Search for the cell housing the specified text and yield its [X, Y] center coordinate. 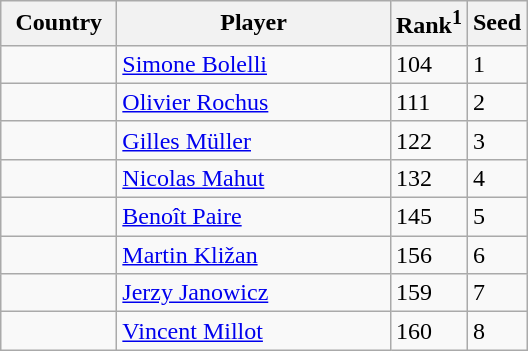
Martin Kližan [254, 255]
5 [496, 217]
Seed [496, 24]
132 [428, 178]
122 [428, 140]
159 [428, 293]
2 [496, 102]
6 [496, 255]
Simone Bolelli [254, 64]
Gilles Müller [254, 140]
Country [59, 24]
160 [428, 331]
Jerzy Janowicz [254, 293]
3 [496, 140]
Benoît Paire [254, 217]
156 [428, 255]
1 [496, 64]
4 [496, 178]
8 [496, 331]
Nicolas Mahut [254, 178]
Vincent Millot [254, 331]
145 [428, 217]
Rank1 [428, 24]
Player [254, 24]
111 [428, 102]
Olivier Rochus [254, 102]
7 [496, 293]
104 [428, 64]
